Detect which cell encompasses the target text, then output its [X, Y] center coordinate. 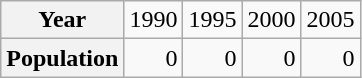
1995 [212, 20]
2000 [272, 20]
2005 [330, 20]
1990 [154, 20]
Population [62, 58]
Year [62, 20]
